Return [X, Y] of the center of cell containing provided text 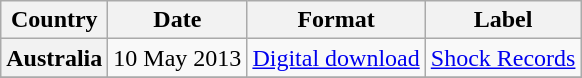
10 May 2013 [178, 58]
Label [503, 20]
Date [178, 20]
Country [54, 20]
Australia [54, 58]
Shock Records [503, 58]
Format [336, 20]
Digital download [336, 58]
